Return the [X, Y] coordinate for the center point of the cell that contains the specified text.  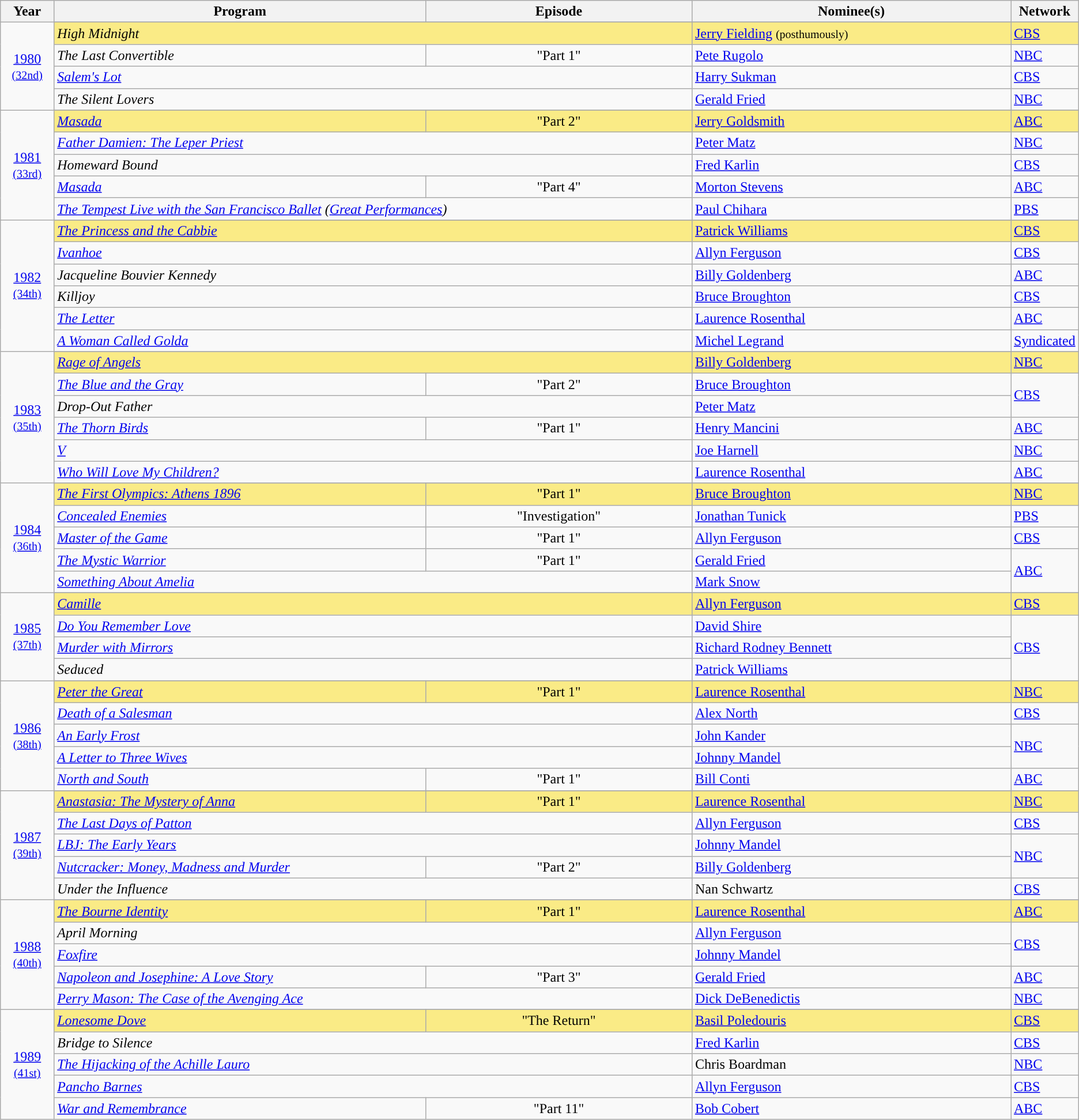
Drop-Out Father [373, 406]
Dick DeBenedictis [851, 999]
John Kander [851, 736]
Homeward Bound [373, 165]
Alex North [851, 714]
Nutcracker: Money, Madness and Murder [240, 867]
A Woman Called Golda [373, 341]
Chris Boardman [851, 1065]
Nominee(s) [851, 12]
Something About Amelia [373, 582]
1980(32nd) [28, 66]
V [373, 450]
Jacqueline Bouvier Kennedy [373, 275]
1985(37th) [28, 636]
The Silent Lovers [373, 99]
"Part 11" [559, 1108]
Father Damien: The Leper Priest [373, 143]
Killjoy [373, 297]
Bob Cobert [851, 1108]
The First Olympics: Athens 1896 [240, 494]
Syndicated [1045, 341]
Death of a Salesman [373, 714]
1988(40th) [28, 955]
The Mystic Warrior [240, 560]
1982(34th) [28, 285]
Pete Rugolo [851, 55]
Network [1045, 12]
Basil Poledouris [851, 1021]
Harry Sukman [851, 77]
Peter the Great [240, 692]
Henry Mancini [851, 428]
Jerry Fielding (posthumously) [851, 33]
Napoleon and Josephine: A Love Story [240, 977]
Pancho Barnes [373, 1087]
Bill Conti [851, 779]
Ivanhoe [373, 252]
Salem's Lot [373, 77]
The Blue and the Gray [240, 384]
David Shire [851, 625]
Year [28, 12]
The Bourne Identity [240, 911]
War and Remembrance [240, 1108]
Morton Stevens [851, 187]
The Last Convertible [240, 55]
The Tempest Live with the San Francisco Ballet (Great Performances) [373, 209]
The Letter [373, 319]
The Last Days of Patton [373, 823]
Program [240, 12]
Jerry Goldsmith [851, 121]
Camille [373, 604]
Under the Influence [373, 889]
Bridge to Silence [373, 1043]
An Early Frost [373, 736]
"Part 3" [559, 977]
The Princess and the Cabbie [373, 231]
Concealed Enemies [240, 516]
Seduced [373, 670]
1983(35th) [28, 417]
Michel Legrand [851, 341]
The Thorn Birds [240, 428]
1986(38th) [28, 736]
Who Will Love My Children? [373, 472]
Jonathan Tunick [851, 516]
Richard Rodney Bennett [851, 648]
1981(33rd) [28, 165]
Anastasia: The Mystery of Anna [240, 801]
Foxfire [373, 955]
April Morning [373, 933]
Murder with Mirrors [373, 648]
1989(41st) [28, 1065]
Do You Remember Love [373, 625]
Episode [559, 12]
Nan Schwartz [851, 889]
LBJ: The Early Years [373, 845]
"The Return" [559, 1021]
Rage of Angels [373, 363]
Joe Harnell [851, 450]
Paul Chihara [851, 209]
1984(36th) [28, 538]
The Hijacking of the Achille Lauro [373, 1065]
High Midnight [373, 33]
Perry Mason: The Case of the Avenging Ace [373, 999]
North and South [240, 779]
A Letter to Three Wives [373, 757]
"Part 4" [559, 187]
Master of the Game [240, 538]
Lonesome Dove [240, 1021]
1987(39th) [28, 845]
"Investigation" [559, 516]
Mark Snow [851, 582]
